Identify which cell holds the provided text, then report its (x, y) central coordinate. 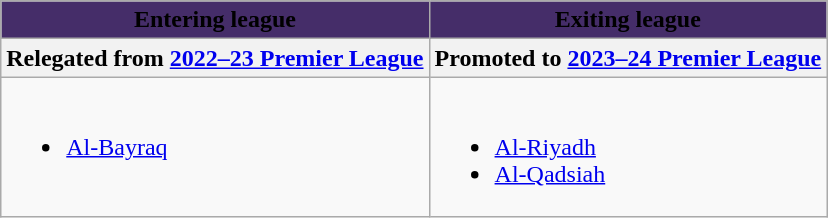
Promoted to 2023–24 Premier League (628, 58)
Al-Bayraq (215, 147)
Exiting league (628, 20)
Al-RiyadhAl-Qadsiah (628, 147)
Relegated from 2022–23 Premier League (215, 58)
Entering league (215, 20)
